Extract the [x, y] coordinate from the center of the cell holding the provided text.  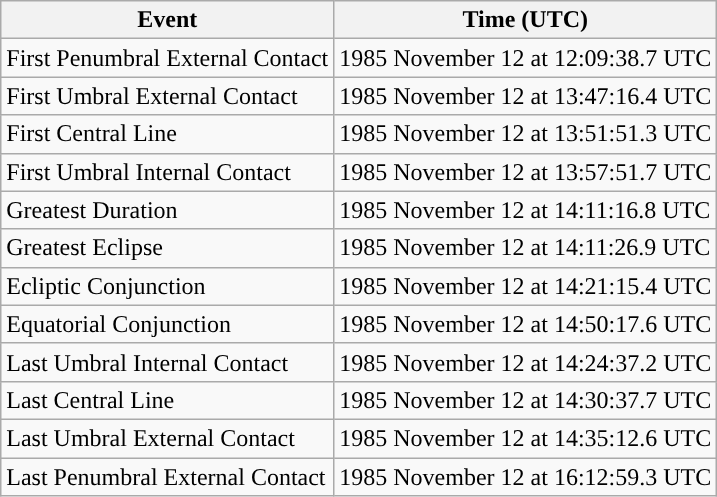
Greatest Duration [168, 210]
1985 November 12 at 13:57:51.7 UTC [526, 172]
1985 November 12 at 14:24:37.2 UTC [526, 362]
Last Umbral External Contact [168, 438]
1985 November 12 at 14:30:37.7 UTC [526, 400]
1985 November 12 at 14:50:17.6 UTC [526, 324]
Ecliptic Conjunction [168, 286]
1985 November 12 at 13:47:16.4 UTC [526, 96]
1985 November 12 at 16:12:59.3 UTC [526, 477]
First Penumbral External Contact [168, 58]
1985 November 12 at 14:21:15.4 UTC [526, 286]
Event [168, 20]
1985 November 12 at 13:51:51.3 UTC [526, 134]
Greatest Eclipse [168, 248]
1985 November 12 at 14:11:26.9 UTC [526, 248]
Equatorial Conjunction [168, 324]
First Central Line [168, 134]
Last Penumbral External Contact [168, 477]
Time (UTC) [526, 20]
First Umbral Internal Contact [168, 172]
Last Central Line [168, 400]
1985 November 12 at 14:35:12.6 UTC [526, 438]
1985 November 12 at 12:09:38.7 UTC [526, 58]
First Umbral External Contact [168, 96]
1985 November 12 at 14:11:16.8 UTC [526, 210]
Last Umbral Internal Contact [168, 362]
